From the cell containing the given text, extract its center point as [x, y] coordinate. 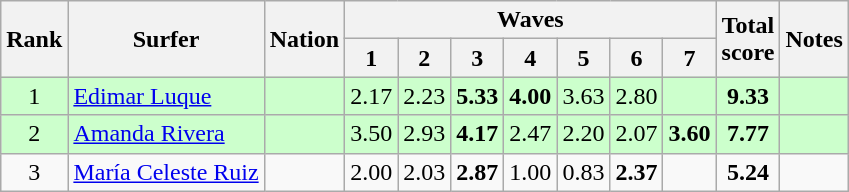
Rank [34, 39]
4 [530, 58]
1.00 [530, 172]
2.00 [372, 172]
3.50 [372, 134]
Amanda Rivera [166, 134]
0.83 [584, 172]
5.24 [748, 172]
3.63 [584, 96]
2.80 [636, 96]
7.77 [748, 134]
4.00 [530, 96]
5.33 [478, 96]
4.17 [478, 134]
3.60 [690, 134]
2.87 [478, 172]
2.07 [636, 134]
6 [636, 58]
Nation [304, 39]
2.93 [424, 134]
Surfer [166, 39]
2.20 [584, 134]
2.17 [372, 96]
María Celeste Ruiz [166, 172]
Notes [814, 39]
2.47 [530, 134]
5 [584, 58]
7 [690, 58]
Edimar Luque [166, 96]
9.33 [748, 96]
2.03 [424, 172]
2.23 [424, 96]
Totalscore [748, 39]
2.37 [636, 172]
Waves [530, 20]
